Capture the cell that displays the provided text and extract its [X, Y] central coordinate. 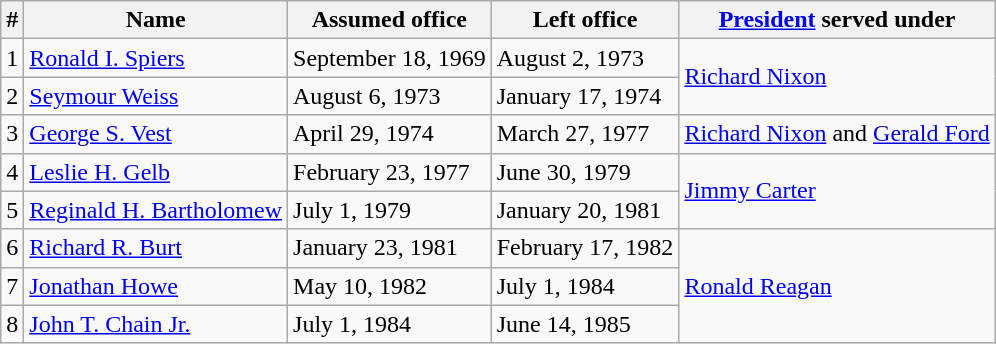
Seymour Weiss [156, 96]
# [12, 20]
Jonathan Howe [156, 286]
June 30, 1979 [585, 172]
June 14, 1985 [585, 324]
President served under [837, 20]
Name [156, 20]
Ronald Reagan [837, 286]
John T. Chain Jr. [156, 324]
February 23, 1977 [390, 172]
Richard Nixon and Gerald Ford [837, 134]
March 27, 1977 [585, 134]
September 18, 1969 [390, 58]
January 20, 1981 [585, 210]
2 [12, 96]
January 17, 1974 [585, 96]
February 17, 1982 [585, 248]
5 [12, 210]
Jimmy Carter [837, 191]
August 6, 1973 [390, 96]
Richard R. Burt [156, 248]
January 23, 1981 [390, 248]
May 10, 1982 [390, 286]
3 [12, 134]
7 [12, 286]
July 1, 1979 [390, 210]
Richard Nixon [837, 77]
George S. Vest [156, 134]
Left office [585, 20]
Assumed office [390, 20]
Reginald H. Bartholomew [156, 210]
4 [12, 172]
April 29, 1974 [390, 134]
Ronald I. Spiers [156, 58]
8 [12, 324]
6 [12, 248]
1 [12, 58]
Leslie H. Gelb [156, 172]
August 2, 1973 [585, 58]
